Scan for the cell matching the given text and deliver its [x, y] coordinate at center. 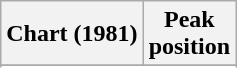
Peakposition [189, 34]
Chart (1981) [72, 34]
